Output the (X, Y) coordinate of the center of the cell containing the given text.  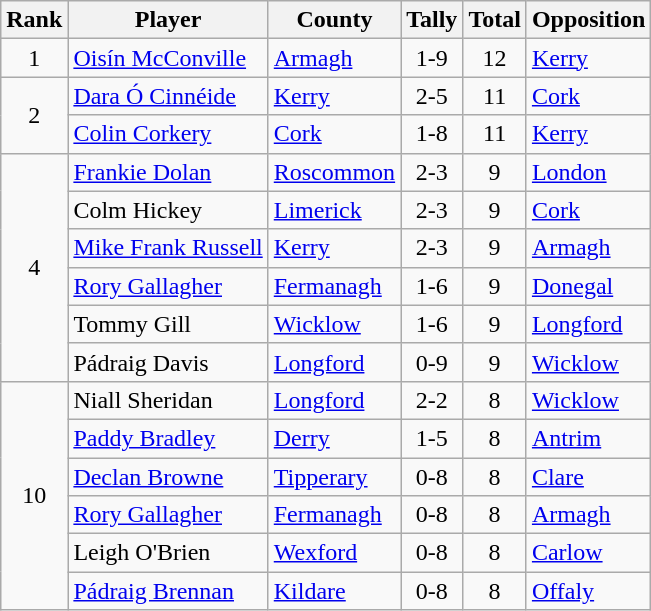
Pádraig Davis (168, 362)
Colin Corkery (168, 134)
Kildare (334, 591)
10 (34, 495)
2-5 (432, 96)
1-5 (432, 438)
Donegal (588, 286)
Limerick (334, 210)
1-8 (432, 134)
Derry (334, 438)
Pádraig Brennan (168, 591)
2 (34, 115)
Oisín McConville (168, 58)
0-9 (432, 362)
2-2 (432, 400)
Carlow (588, 553)
Total (495, 20)
Antrim (588, 438)
Wexford (334, 553)
1-9 (432, 58)
Rank (34, 20)
Tommy Gill (168, 324)
Colm Hickey (168, 210)
Clare (588, 477)
Frankie Dolan (168, 172)
12 (495, 58)
Offaly (588, 591)
Opposition (588, 20)
1 (34, 58)
Paddy Bradley (168, 438)
Dara Ó Cinnéide (168, 96)
Declan Browne (168, 477)
Niall Sheridan (168, 400)
4 (34, 267)
County (334, 20)
Leigh O'Brien (168, 553)
Tally (432, 20)
Mike Frank Russell (168, 248)
Player (168, 20)
Tipperary (334, 477)
London (588, 172)
Roscommon (334, 172)
